Return the [x, y] coordinate for the center point of the cell that contains the specified text.  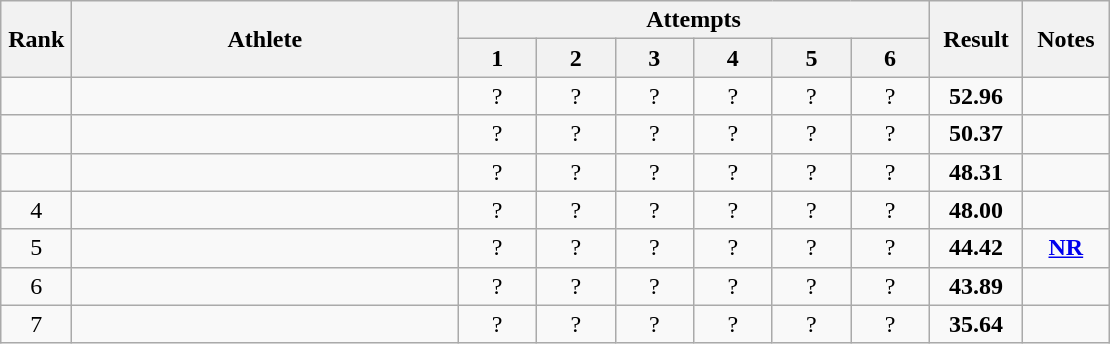
3 [654, 58]
NR [1066, 248]
Athlete [265, 39]
50.37 [976, 134]
44.42 [976, 248]
Result [976, 39]
48.00 [976, 210]
48.31 [976, 172]
Attempts [694, 20]
Rank [36, 39]
35.64 [976, 324]
Notes [1066, 39]
7 [36, 324]
1 [498, 58]
52.96 [976, 96]
43.89 [976, 286]
2 [576, 58]
